For the text-containing cell, return its midpoint in [x, y] coordinate format. 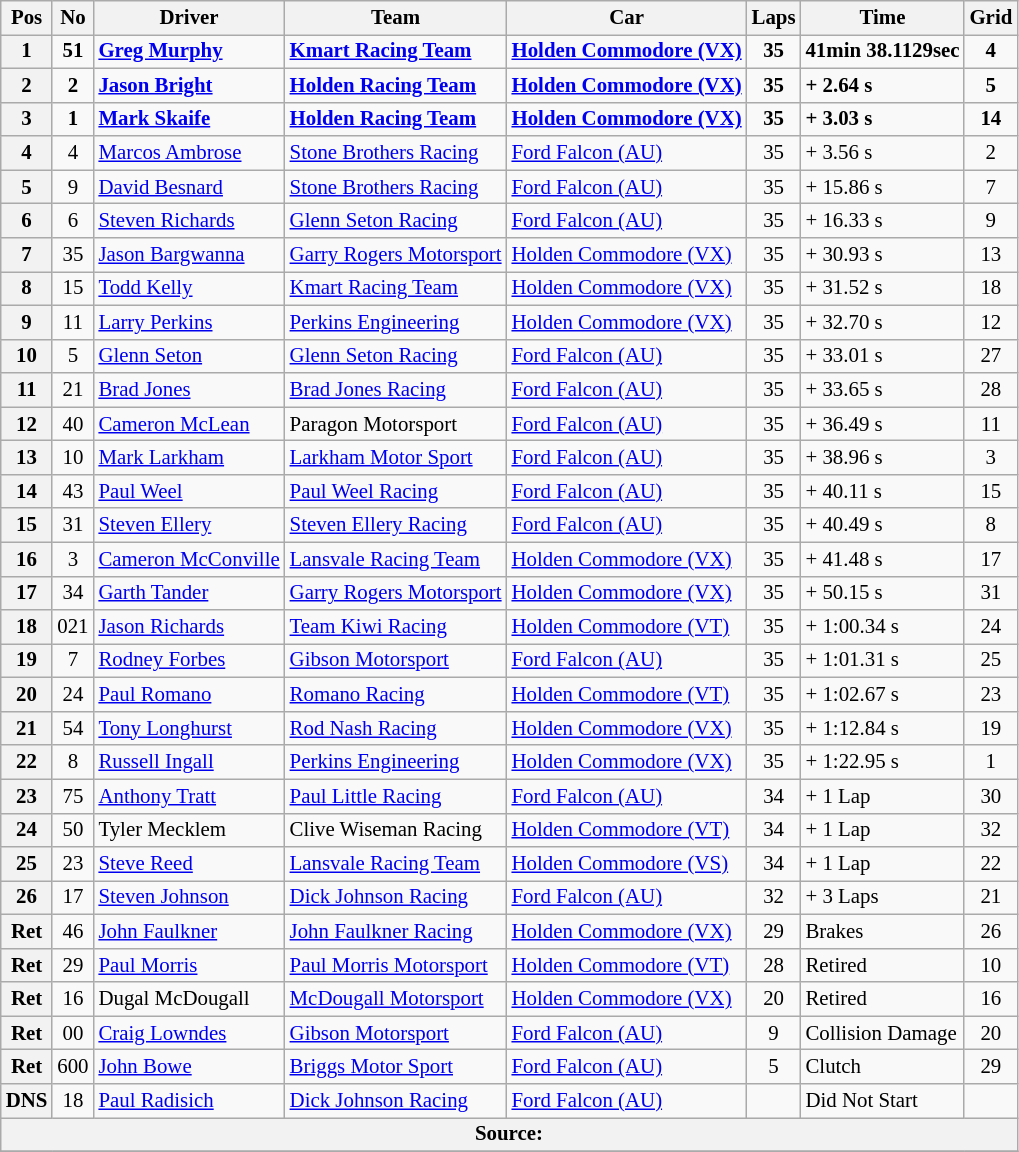
John Bowe [188, 1067]
41min 38.1129sec [883, 51]
+ 30.93 s [883, 255]
Did Not Start [883, 1101]
50 [72, 830]
Holden Commodore (VS) [627, 864]
Clive Wiseman Racing [396, 830]
Team [396, 18]
Briggs Motor Sport [396, 1067]
+ 40.49 s [883, 525]
Dugal McDougall [188, 999]
30 [990, 796]
27 [990, 356]
Paragon Motorsport [396, 424]
Steven Ellery [188, 525]
+ 38.96 s [883, 458]
+ 50.15 s [883, 593]
Garth Tander [188, 593]
Paul Weel Racing [396, 491]
+ 33.01 s [883, 356]
Paul Radisich [188, 1101]
Steven Richards [188, 221]
+ 1:00.34 s [883, 627]
Paul Morris Motorsport [396, 965]
John Faulkner Racing [396, 931]
00 [72, 1033]
David Besnard [188, 187]
Rod Nash Racing [396, 728]
Jason Richards [188, 627]
Russell Ingall [188, 762]
Brad Jones [188, 390]
46 [72, 931]
+ 40.11 s [883, 491]
51 [72, 51]
Collision Damage [883, 1033]
+ 16.33 s [883, 221]
Rodney Forbes [188, 661]
Brad Jones Racing [396, 390]
Greg Murphy [188, 51]
Tony Longhurst [188, 728]
Paul Weel [188, 491]
Brakes [883, 931]
Cameron McLean [188, 424]
Mark Larkham [188, 458]
Paul Romano [188, 695]
Jason Bargwanna [188, 255]
+ 3.56 s [883, 153]
Larkham Motor Sport [396, 458]
Marcos Ambrose [188, 153]
+ 41.48 s [883, 559]
Steve Reed [188, 864]
Steven Ellery Racing [396, 525]
+ 2.64 s [883, 85]
+ 1:01.31 s [883, 661]
+ 1:22.95 s [883, 762]
Clutch [883, 1067]
Time [883, 18]
Team Kiwi Racing [396, 627]
40 [72, 424]
Todd Kelly [188, 288]
Romano Racing [396, 695]
Source: [509, 1135]
Mark Skaife [188, 119]
+ 3 Laps [883, 898]
Paul Little Racing [396, 796]
Laps [774, 18]
Car [627, 18]
43 [72, 491]
Larry Perkins [188, 322]
54 [72, 728]
+ 36.49 s [883, 424]
Jason Bright [188, 85]
No [72, 18]
Pos [27, 18]
Craig Lowndes [188, 1033]
+ 3.03 s [883, 119]
DNS [27, 1101]
Steven Johnson [188, 898]
McDougall Motorsport [396, 999]
John Faulkner [188, 931]
75 [72, 796]
Glenn Seton [188, 356]
+ 15.86 s [883, 187]
Driver [188, 18]
600 [72, 1067]
021 [72, 627]
Tyler Mecklem [188, 830]
+ 32.70 s [883, 322]
Paul Morris [188, 965]
Grid [990, 18]
+ 31.52 s [883, 288]
Cameron McConville [188, 559]
+ 33.65 s [883, 390]
+ 1:12.84 s [883, 728]
+ 1:02.67 s [883, 695]
Anthony Tratt [188, 796]
